Provide the [X, Y] coordinate of the cell's center where the given text is located.  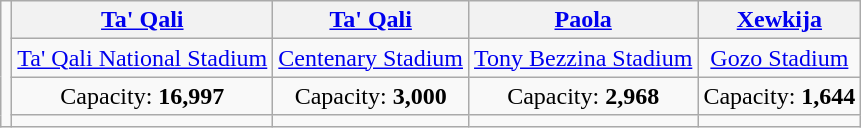
Paola [584, 20]
Gozo Stadium [780, 58]
Tony Bezzina Stadium [584, 58]
Capacity: 1,644 [780, 96]
Capacity: 3,000 [371, 96]
Centenary Stadium [371, 58]
Ta' Qali National Stadium [142, 58]
Capacity: 16,997 [142, 96]
Xewkija [780, 20]
Capacity: 2,968 [584, 96]
